Provide the (x, y) coordinate of the cell's center where the given text is located.  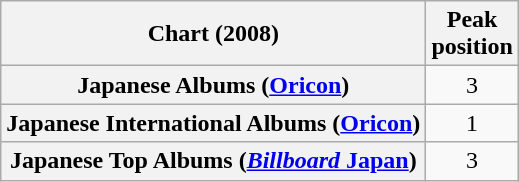
Chart (2008) (214, 34)
Japanese Top Albums (Billboard Japan) (214, 161)
Peakposition (472, 34)
Japanese Albums (Oricon) (214, 85)
1 (472, 123)
Japanese International Albums (Oricon) (214, 123)
